For the text-containing cell, return its midpoint in [x, y] coordinate format. 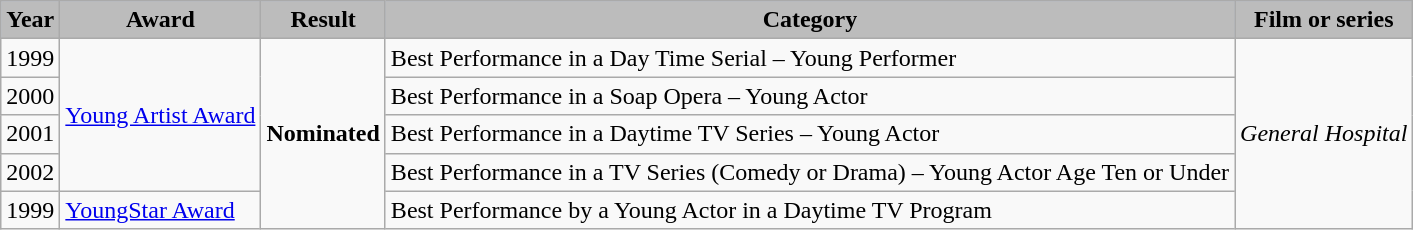
Best Performance in a TV Series (Comedy or Drama) – Young Actor Age Ten or Under [810, 172]
Nominated [323, 134]
2000 [30, 96]
YoungStar Award [160, 210]
Best Performance in a Daytime TV Series – Young Actor [810, 134]
Best Performance in a Day Time Serial – Young Performer [810, 58]
Year [30, 20]
Best Performance in a Soap Opera – Young Actor [810, 96]
General Hospital [1324, 134]
2001 [30, 134]
Best Performance by a Young Actor in a Daytime TV Program [810, 210]
Category [810, 20]
2002 [30, 172]
Film or series [1324, 20]
Young Artist Award [160, 115]
Award [160, 20]
Result [323, 20]
